Output the (X, Y) coordinate of the center of the cell containing the given text.  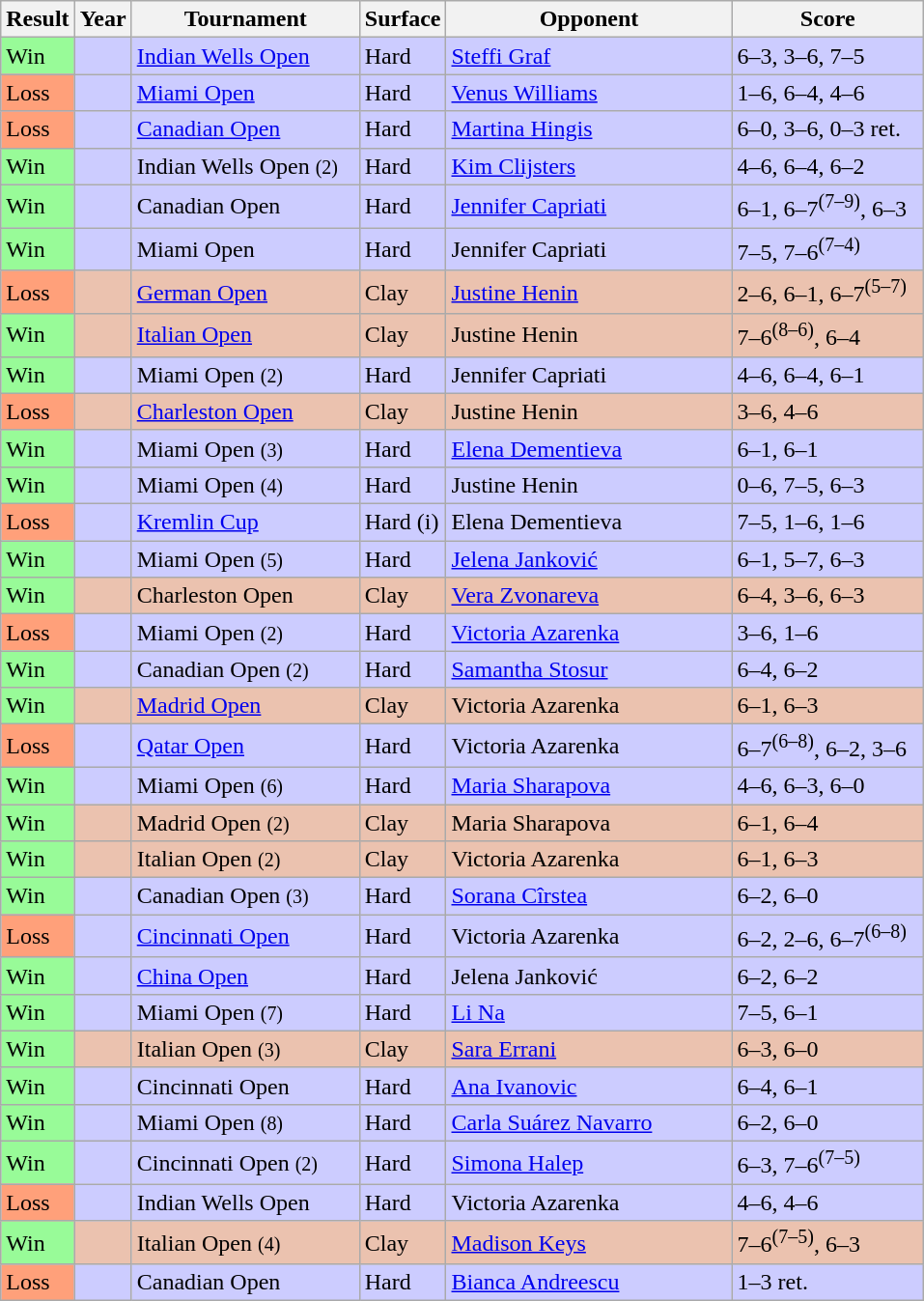
Ana Ivanovic (589, 1086)
6–1, 6–7(7–9), 6–3 (828, 207)
6–3, 7–6(7–5) (828, 1163)
4–6, 6–4, 6–2 (828, 166)
Sara Errani (589, 1049)
1–3 ret. (828, 1283)
Madrid Open (2) (245, 823)
6–4, 6–1 (828, 1086)
6–1, 6–4 (828, 823)
4–6, 6–3, 6–0 (828, 785)
Surface (403, 19)
China Open (245, 976)
Result (38, 19)
Madrid Open (245, 706)
Opponent (589, 19)
Madison Keys (589, 1242)
6–3, 6–0 (828, 1049)
Tournament (245, 19)
Vera Zvonareva (589, 596)
7–6(8–6), 6–4 (828, 336)
Hard (i) (403, 523)
Kim Clijsters (589, 166)
7–5, 6–1 (828, 1012)
Sorana Cîrstea (589, 896)
Venus Williams (589, 93)
Miami Open (7) (245, 1012)
6–4, 6–2 (828, 669)
6–2, 2–6, 6–7(6–8) (828, 937)
6–3, 3–6, 7–5 (828, 56)
Carla Suárez Navarro (589, 1123)
Canadian Open (3) (245, 896)
4–6, 6–4, 6–1 (828, 375)
Cincinnati Open (2) (245, 1163)
Italian Open (2) (245, 860)
2–6, 6–1, 6–7(5–7) (828, 292)
Canadian Open (2) (245, 669)
6–1, 6–1 (828, 448)
Qatar Open (245, 746)
Italian Open (4) (245, 1242)
Miami Open (4) (245, 485)
6–7(6–8), 6–2, 3–6 (828, 746)
7–6(7–5), 6–3 (828, 1242)
Miami Open (3) (245, 448)
Year (102, 19)
Italian Open (245, 336)
4–6, 4–6 (828, 1202)
Li Na (589, 1012)
6–4, 3–6, 6–3 (828, 596)
Miami Open (5) (245, 559)
3–6, 4–6 (828, 411)
Steffi Graf (589, 56)
Simona Halep (589, 1163)
Indian Wells Open (2) (245, 166)
7–5, 7–6(7–4) (828, 249)
Score (828, 19)
German Open (245, 292)
1–6, 6–4, 4–6 (828, 93)
Samantha Stosur (589, 669)
Italian Open (3) (245, 1049)
Miami Open (8) (245, 1123)
6–1, 5–7, 6–3 (828, 559)
6–0, 3–6, 0–3 ret. (828, 129)
7–5, 1–6, 1–6 (828, 523)
0–6, 7–5, 6–3 (828, 485)
Kremlin Cup (245, 523)
Martina Hingis (589, 129)
Bianca Andreescu (589, 1283)
3–6, 1–6 (828, 633)
Miami Open (6) (245, 785)
6–2, 6–2 (828, 976)
